Return the [X, Y] coordinate for the center point of the cell that contains the specified text.  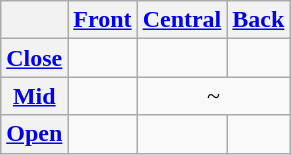
Open [34, 134]
Mid [34, 96]
~ [214, 96]
Close [34, 58]
Front [102, 20]
Central [182, 20]
Back [258, 20]
